Return (X, Y) of the center of cell containing provided text 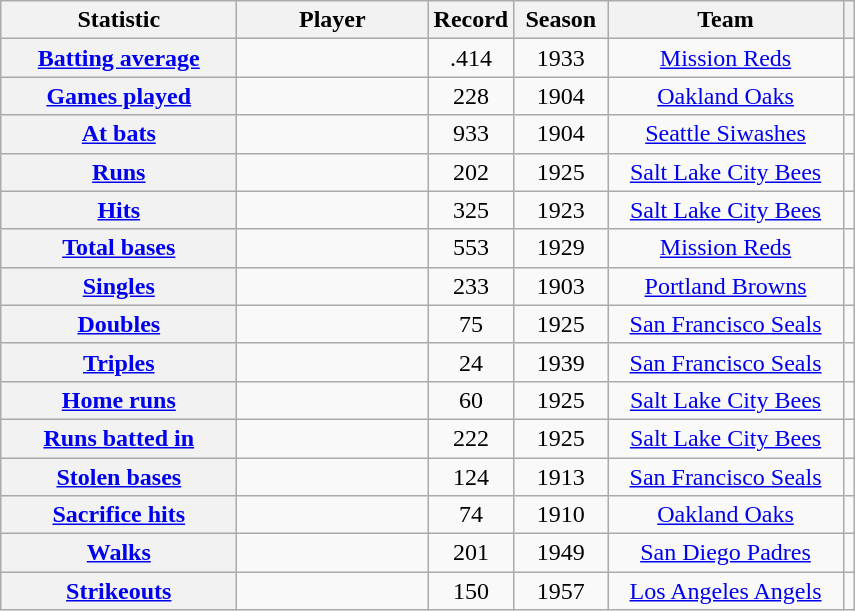
Doubles (119, 324)
1939 (561, 362)
75 (471, 324)
150 (471, 591)
201 (471, 553)
Team (726, 20)
Sacrifice hits (119, 515)
553 (471, 248)
1929 (561, 248)
74 (471, 515)
1903 (561, 286)
228 (471, 96)
Record (471, 20)
Stolen bases (119, 477)
325 (471, 210)
24 (471, 362)
1949 (561, 553)
222 (471, 438)
124 (471, 477)
Batting average (119, 58)
Hits (119, 210)
Walks (119, 553)
1913 (561, 477)
Games played (119, 96)
1910 (561, 515)
Season (561, 20)
233 (471, 286)
1957 (561, 591)
Strikeouts (119, 591)
Los Angeles Angels (726, 591)
Triples (119, 362)
1923 (561, 210)
Portland Browns (726, 286)
At bats (119, 134)
202 (471, 172)
1933 (561, 58)
Statistic (119, 20)
San Diego Padres (726, 553)
Singles (119, 286)
Runs batted in (119, 438)
Seattle Siwashes (726, 134)
60 (471, 400)
.414 (471, 58)
Home runs (119, 400)
Total bases (119, 248)
Runs (119, 172)
933 (471, 134)
Player (332, 20)
